Provide the (x, y) coordinate of the cell's center where the given text is located.  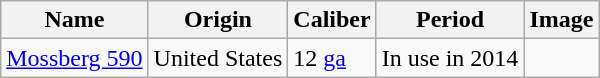
Period (450, 20)
Origin (218, 20)
Mossberg 590 (74, 58)
Caliber (332, 20)
In use in 2014 (450, 58)
12 ga (332, 58)
United States (218, 58)
Image (562, 20)
Name (74, 20)
